Locate the cell with the specified text and output its [X, Y] center coordinate. 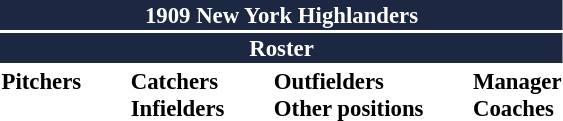
1909 New York Highlanders [282, 15]
Roster [282, 48]
